Provide the (X, Y) coordinate of the cell's center where the given text is located.  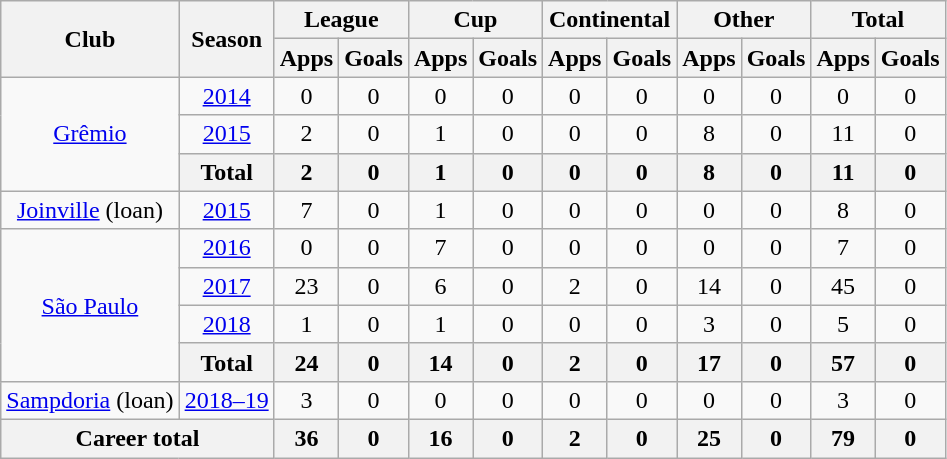
2017 (226, 286)
2016 (226, 248)
Cup (475, 20)
Grêmio (90, 134)
23 (306, 286)
Joinville (loan) (90, 210)
League (341, 20)
6 (440, 286)
45 (843, 286)
79 (843, 438)
17 (709, 362)
24 (306, 362)
25 (709, 438)
Continental (610, 20)
Club (90, 39)
2018 (226, 324)
Career total (138, 438)
57 (843, 362)
Other (744, 20)
Sampdoria (loan) (90, 400)
São Paulo (90, 305)
2014 (226, 96)
36 (306, 438)
2018–19 (226, 400)
5 (843, 324)
16 (440, 438)
Season (226, 39)
